Identify which cell holds the provided text, then report its [x, y] central coordinate. 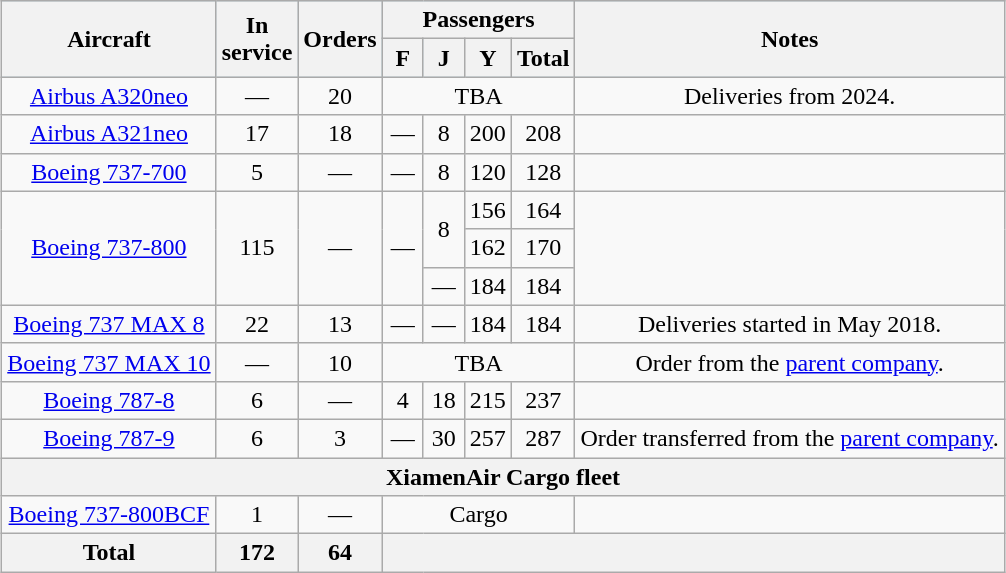
10 [340, 362]
Y [488, 58]
Order from the parent company. [790, 362]
208 [543, 134]
Boeing 787-8 [109, 400]
Deliveries from 2024. [790, 96]
Order transferred from the parent company. [790, 438]
120 [488, 172]
Orders [340, 39]
5 [257, 172]
Deliveries started in May 2018. [790, 324]
Boeing 737-800BCF [109, 515]
4 [402, 400]
237 [543, 400]
156 [488, 210]
128 [543, 172]
1 [257, 515]
J [444, 58]
257 [488, 438]
Notes [790, 39]
164 [543, 210]
F [402, 58]
64 [340, 553]
162 [488, 248]
Passengers [478, 20]
Boeing 737 MAX 10 [109, 362]
20 [340, 96]
Cargo [478, 515]
172 [257, 553]
Airbus A320neo [109, 96]
22 [257, 324]
215 [488, 400]
3 [340, 438]
Boeing 737-800 [109, 248]
30 [444, 438]
17 [257, 134]
Boeing 737-700 [109, 172]
287 [543, 438]
200 [488, 134]
13 [340, 324]
XiamenAir Cargo fleet [504, 477]
Boeing 787-9 [109, 438]
170 [543, 248]
Airbus A321neo [109, 134]
Aircraft [109, 39]
Boeing 737 MAX 8 [109, 324]
115 [257, 248]
In service [257, 39]
